From the cell containing the given text, extract its center point as [X, Y] coordinate. 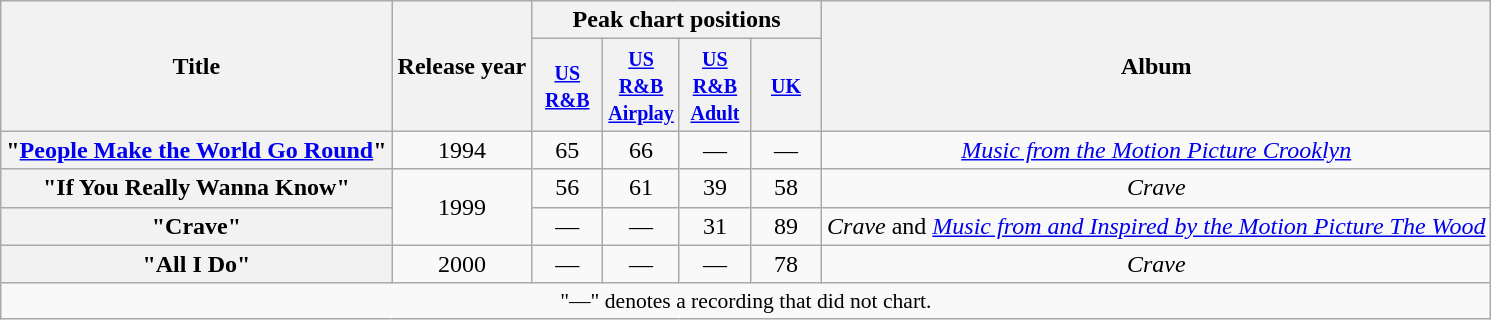
31 [714, 226]
"If You Really Wanna Know" [196, 188]
58 [786, 188]
2000 [462, 264]
1994 [462, 150]
66 [642, 150]
Crave and Music from and Inspired by the Motion Picture The Wood [1156, 226]
US R&B Adult [714, 85]
"People Make the World Go Round" [196, 150]
Release year [462, 66]
US R&B [568, 85]
61 [642, 188]
Peak chart positions [677, 20]
65 [568, 150]
Music from the Motion Picture Crooklyn [1156, 150]
56 [568, 188]
"—" denotes a recording that did not chart. [746, 301]
89 [786, 226]
US R&B Airplay [642, 85]
Title [196, 66]
UK [786, 85]
"All I Do" [196, 264]
Album [1156, 66]
1999 [462, 207]
"Crave" [196, 226]
39 [714, 188]
78 [786, 264]
